Capture the cell that displays the provided text and extract its (x, y) central coordinate. 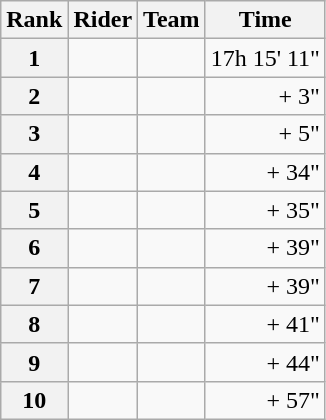
10 (34, 400)
2 (34, 96)
+ 34" (265, 172)
8 (34, 324)
6 (34, 248)
7 (34, 286)
+ 5" (265, 134)
+ 3" (265, 96)
+ 44" (265, 362)
17h 15' 11" (265, 58)
Rider (103, 20)
+ 41" (265, 324)
Rank (34, 20)
Time (265, 20)
9 (34, 362)
Team (172, 20)
4 (34, 172)
+ 57" (265, 400)
5 (34, 210)
3 (34, 134)
1 (34, 58)
+ 35" (265, 210)
